From the cell containing the given text, extract its center point as (x, y) coordinate. 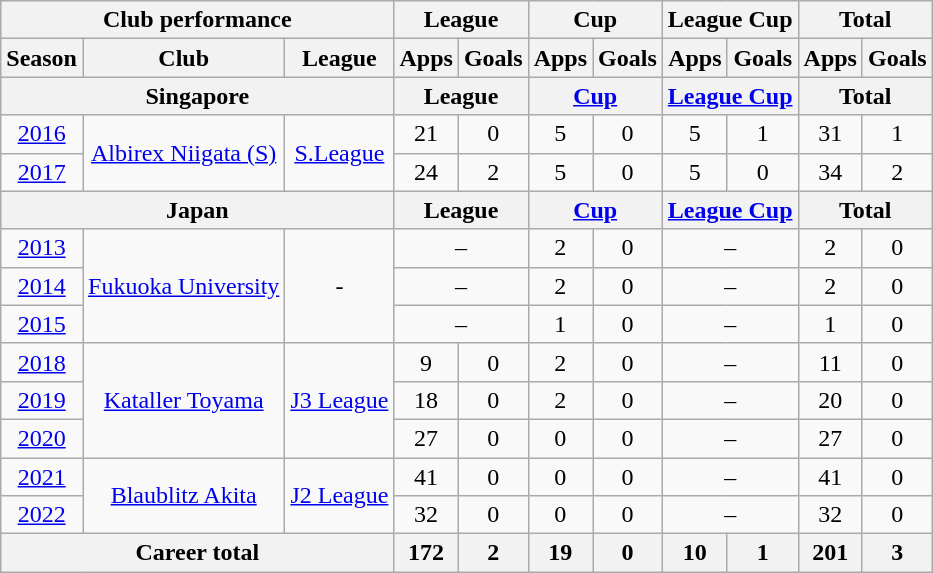
Blaublitz Akita (183, 496)
10 (694, 553)
172 (426, 553)
21 (426, 134)
2022 (42, 515)
2020 (42, 438)
2014 (42, 286)
Kataller Toyama (183, 400)
Singapore (198, 96)
2016 (42, 134)
Club performance (198, 20)
11 (830, 362)
Career total (198, 553)
3 (897, 553)
J3 League (340, 400)
34 (830, 172)
201 (830, 553)
Japan (198, 210)
J2 League (340, 496)
Club (183, 58)
19 (560, 553)
Season (42, 58)
2015 (42, 324)
18 (426, 400)
2021 (42, 477)
2017 (42, 172)
2013 (42, 248)
Albirex Niigata (S) (183, 153)
- (340, 286)
2019 (42, 400)
20 (830, 400)
Fukuoka University (183, 286)
S.League (340, 153)
31 (830, 134)
24 (426, 172)
2018 (42, 362)
9 (426, 362)
